Locate the cell with the specified text and output its [x, y] center coordinate. 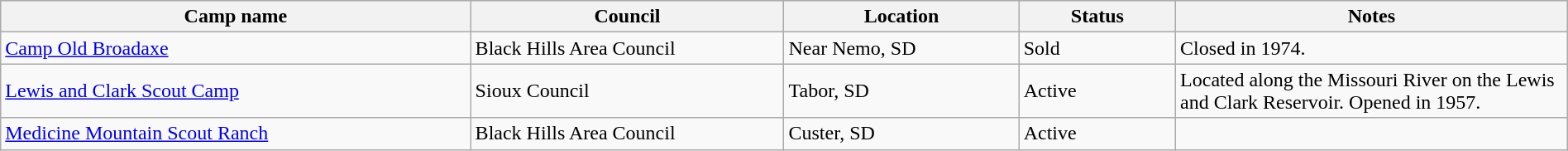
Camp Old Broadaxe [236, 48]
Lewis and Clark Scout Camp [236, 91]
Medicine Mountain Scout Ranch [236, 134]
Closed in 1974. [1372, 48]
Council [627, 17]
Status [1097, 17]
Custer, SD [901, 134]
Sold [1097, 48]
Notes [1372, 17]
Tabor, SD [901, 91]
Location [901, 17]
Near Nemo, SD [901, 48]
Sioux Council [627, 91]
Camp name [236, 17]
Located along the Missouri River on the Lewis and Clark Reservoir. Opened in 1957. [1372, 91]
